Provide the (X, Y) coordinate of the cell's center where the given text is located.  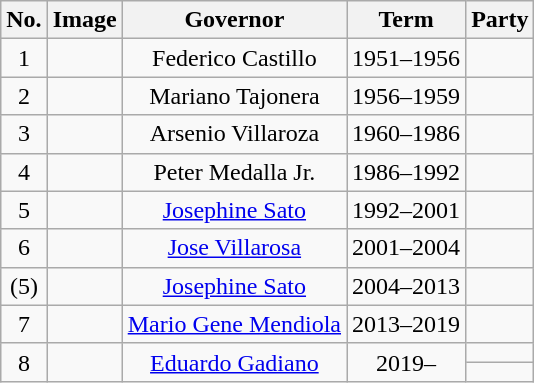
Jose Villarosa (234, 248)
6 (24, 248)
No. (24, 20)
Image (84, 20)
1986–1992 (406, 172)
1992–2001 (406, 210)
8 (24, 362)
2019– (406, 362)
3 (24, 134)
Federico Castillo (234, 58)
1956–1959 (406, 96)
2001–2004 (406, 248)
1960–1986 (406, 134)
1951–1956 (406, 58)
5 (24, 210)
Peter Medalla Jr. (234, 172)
4 (24, 172)
Term (406, 20)
Arsenio Villaroza (234, 134)
Mariano Tajonera (234, 96)
(5) (24, 286)
Party (500, 20)
Governor (234, 20)
2013–2019 (406, 324)
1 (24, 58)
Mario Gene Mendiola (234, 324)
2 (24, 96)
2004–2013 (406, 286)
7 (24, 324)
Eduardo Gadiano (234, 362)
